Determine the (X, Y) coordinate at the center of the cell enclosing the given text.  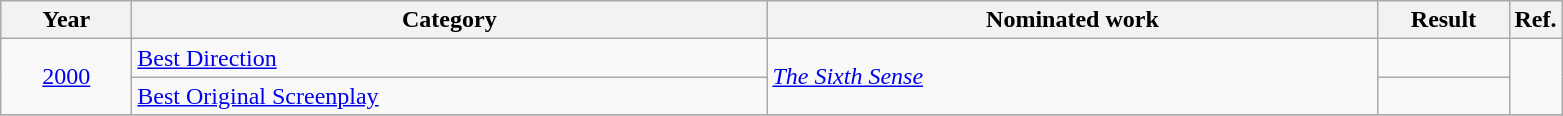
2000 (66, 77)
Category (450, 20)
Result (1444, 20)
Best Direction (450, 58)
The Sixth Sense (1072, 77)
Best Original Screenplay (450, 96)
Ref. (1536, 20)
Nominated work (1072, 20)
Year (66, 20)
